Scan for the cell matching the given text and deliver its [x, y] coordinate at center. 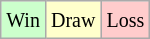
Draw [72, 20]
Loss [126, 20]
Win [24, 20]
